Determine the (x, y) coordinate at the center of the cell enclosing the given text.  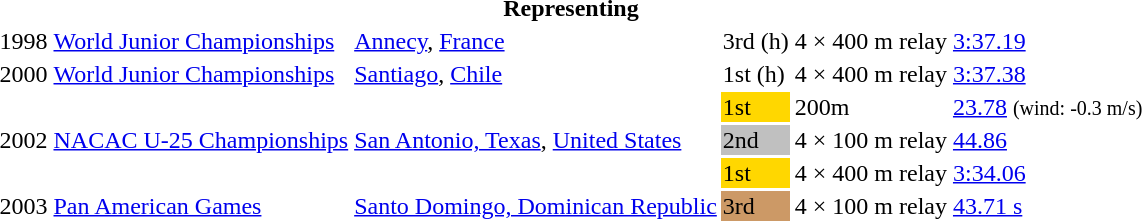
200m (870, 107)
Annecy, France (536, 41)
Santiago, Chile (536, 74)
Santo Domingo, Dominican Republic (536, 206)
Pan American Games (201, 206)
NACAC U-25 Championships (201, 140)
3rd (h) (756, 41)
3rd (756, 206)
2nd (756, 140)
San Antonio, Texas, United States (536, 140)
1st (h) (756, 74)
